Locate the cell with the specified text and output its [x, y] center coordinate. 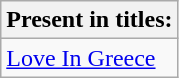
Present in titles: [90, 20]
Love In Greece [90, 58]
